Provide the (X, Y) coordinate of the cell's center where the given text is located.  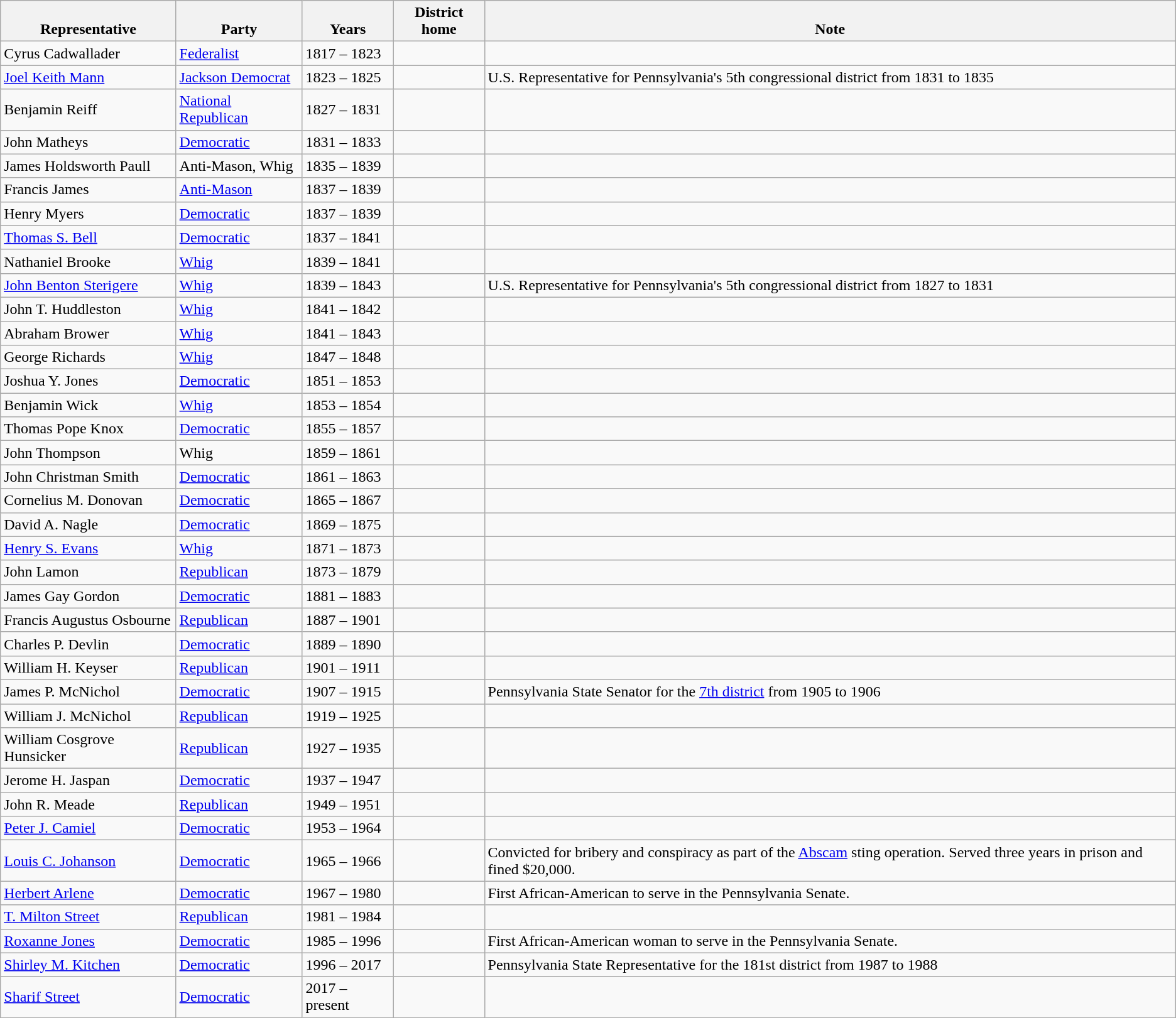
George Richards (88, 357)
Roxanne Jones (88, 941)
Thomas Pope Knox (88, 429)
Benjamin Reiff (88, 109)
William J. McNichol (88, 715)
Party (239, 21)
1853 – 1854 (348, 405)
1831 – 1833 (348, 142)
David A. Nagle (88, 524)
John Thompson (88, 453)
Pennsylvania State Representative for the 181st district from 1987 to 1988 (830, 965)
Benjamin Wick (88, 405)
1996 – 2017 (348, 965)
Joel Keith Mann (88, 77)
1823 – 1825 (348, 77)
1881 – 1883 (348, 596)
Joshua Y. Jones (88, 381)
2017 – present (348, 997)
T. Milton Street (88, 917)
John Christman Smith (88, 477)
1901 – 1911 (348, 668)
Peter J. Camiel (88, 828)
Herbert Arlene (88, 893)
Henry S. Evans (88, 548)
1869 – 1875 (348, 524)
William H. Keyser (88, 668)
1865 – 1867 (348, 501)
Thomas S. Bell (88, 237)
1953 – 1964 (348, 828)
1927 – 1935 (348, 749)
Abraham Brower (88, 333)
1871 – 1873 (348, 548)
Francis Augustus Osbourne (88, 620)
1967 – 1980 (348, 893)
1855 – 1857 (348, 429)
Henry Myers (88, 214)
District home (439, 21)
James P. McNichol (88, 691)
1841 – 1842 (348, 309)
First African-American woman to serve in the Pennsylvania Senate. (830, 941)
Pennsylvania State Senator for the 7th district from 1905 to 1906 (830, 691)
1937 – 1947 (348, 781)
1837 – 1841 (348, 237)
1965 – 1966 (348, 860)
1817 – 1823 (348, 53)
Convicted for bribery and conspiracy as part of the Abscam sting operation. Served three years in prison and fined $20,000. (830, 860)
Cyrus Cadwallader (88, 53)
Note (830, 21)
Years (348, 21)
1851 – 1853 (348, 381)
Nathaniel Brooke (88, 261)
1861 – 1863 (348, 477)
1889 – 1890 (348, 644)
John Lamon (88, 572)
Anti-Mason (239, 190)
U.S. Representative for Pennsylvania's 5th congressional district from 1827 to 1831 (830, 285)
1949 – 1951 (348, 804)
James Holdsworth Paull (88, 166)
Anti-Mason, Whig (239, 166)
1907 – 1915 (348, 691)
Representative (88, 21)
1985 – 1996 (348, 941)
John R. Meade (88, 804)
First African-American to serve in the Pennsylvania Senate. (830, 893)
1859 – 1861 (348, 453)
James Gay Gordon (88, 596)
1835 – 1839 (348, 166)
Jerome H. Jaspan (88, 781)
National Republican (239, 109)
1841 – 1843 (348, 333)
U.S. Representative for Pennsylvania's 5th congressional district from 1831 to 1835 (830, 77)
1847 – 1848 (348, 357)
William Cosgrove Hunsicker (88, 749)
1839 – 1843 (348, 285)
Federalist (239, 53)
Shirley M. Kitchen (88, 965)
Sharif Street (88, 997)
Cornelius M. Donovan (88, 501)
1839 – 1841 (348, 261)
Francis James (88, 190)
1919 – 1925 (348, 715)
1887 – 1901 (348, 620)
1981 – 1984 (348, 917)
1873 – 1879 (348, 572)
Louis C. Johanson (88, 860)
John T. Huddleston (88, 309)
John Matheys (88, 142)
John Benton Sterigere (88, 285)
Jackson Democrat (239, 77)
Charles P. Devlin (88, 644)
1827 – 1831 (348, 109)
